Pinpoint the cell where the given text exists, returning its [X, Y] midpoint coordinate. 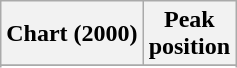
Peak position [189, 34]
Chart (2000) [72, 34]
